Search for the cell housing the specified text and yield its [X, Y] center coordinate. 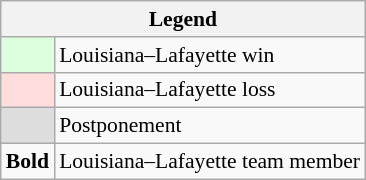
Bold [28, 162]
Louisiana–Lafayette loss [210, 90]
Louisiana–Lafayette team member [210, 162]
Louisiana–Lafayette win [210, 55]
Legend [183, 19]
Postponement [210, 126]
